Extract the [x, y] coordinate from the center of the cell holding the provided text.  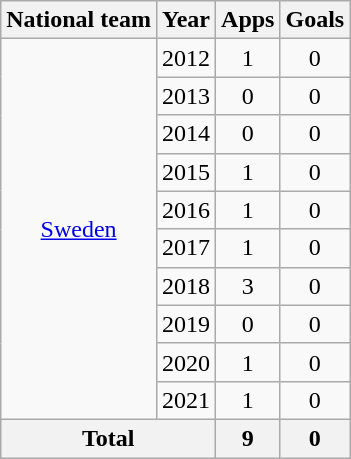
Goals [315, 20]
2013 [186, 96]
2016 [186, 210]
2017 [186, 248]
3 [248, 286]
2015 [186, 172]
2014 [186, 134]
Total [108, 438]
2012 [186, 58]
2021 [186, 400]
Sweden [79, 230]
National team [79, 20]
2020 [186, 362]
2019 [186, 324]
9 [248, 438]
2018 [186, 286]
Year [186, 20]
Apps [248, 20]
